Scan for the cell matching the given text and deliver its (X, Y) coordinate at center. 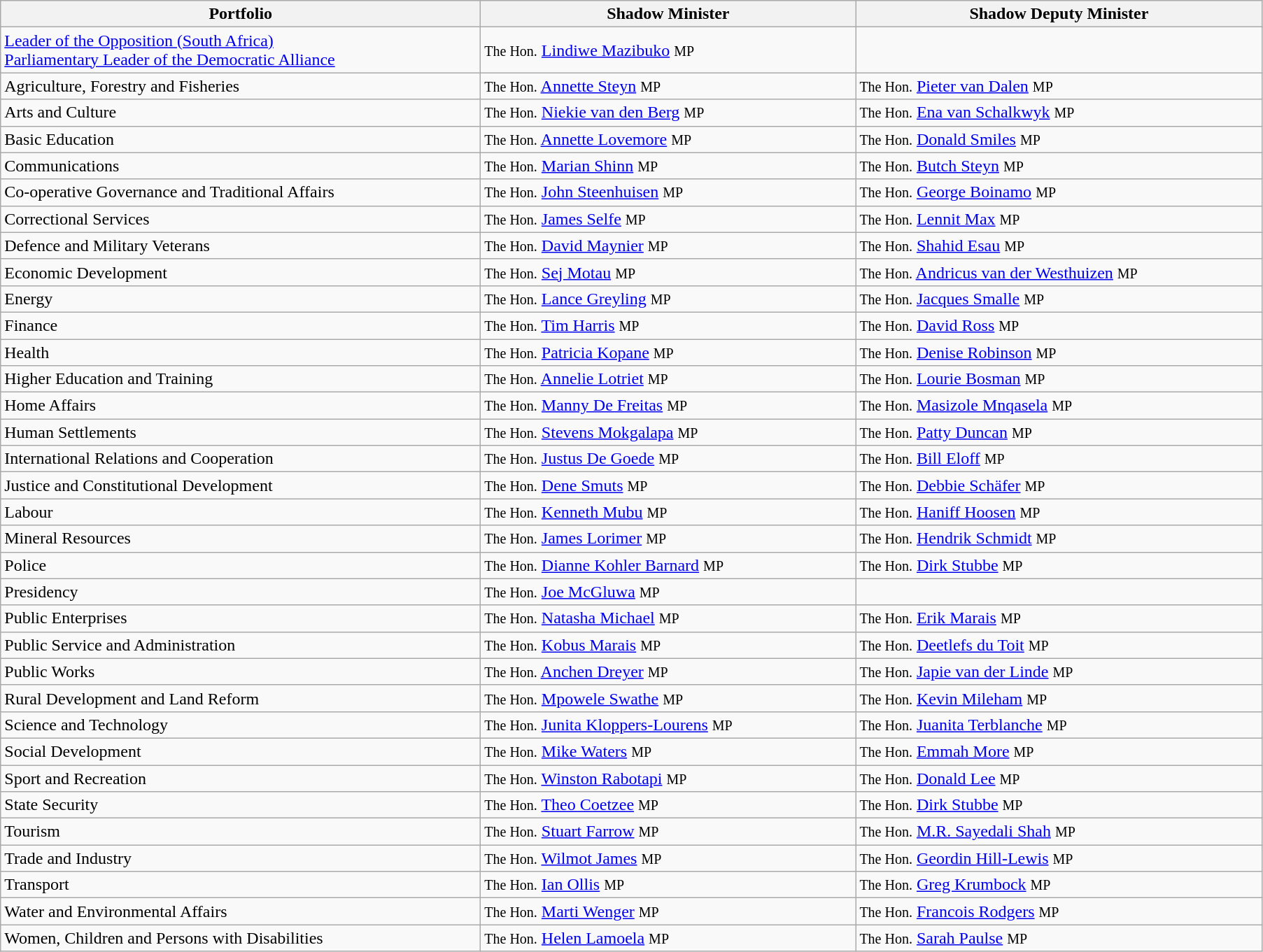
Mineral Resources (241, 539)
The Hon. Natasha Michael MP (668, 618)
The Hon. Marti Wenger MP (668, 911)
Trade and Industry (241, 858)
The Hon. Stuart Farrow MP (668, 832)
The Hon. Annelie Lotriet MP (668, 379)
The Hon. Jacques Smalle MP (1059, 299)
Health (241, 352)
The Hon. Annette Steyn MP (668, 86)
The Hon. Denise Robinson MP (1059, 352)
Communications (241, 166)
The Hon. Annette Lovemore MP (668, 139)
Labour (241, 512)
The Hon. Kevin Mileham MP (1059, 698)
Finance (241, 325)
The Hon. Manny De Freitas MP (668, 406)
The Hon. Shahid Esau MP (1059, 246)
The Hon. Bill Eloff MP (1059, 459)
Justice and Constitutional Development (241, 485)
The Hon. Stevens Mokgalapa MP (668, 432)
The Hon. Greg Krumbock MP (1059, 885)
Arts and Culture (241, 113)
The Hon. Francois Rodgers MP (1059, 911)
Transport (241, 885)
The Hon. Kenneth Mubu MP (668, 512)
The Hon. Juanita Terblanche MP (1059, 725)
The Hon. Butch Steyn MP (1059, 166)
The Hon. Dianne Kohler Barnard MP (668, 565)
Energy (241, 299)
The Hon. M.R. Sayedali Shah MP (1059, 832)
The Hon. Lance Greyling MP (668, 299)
Public Service and Administration (241, 645)
Defence and Military Veterans (241, 246)
Science and Technology (241, 725)
Public Enterprises (241, 618)
Basic Education (241, 139)
The Hon. Junita Kloppers-Lourens MP (668, 725)
The Hon. Niekie van den Berg MP (668, 113)
The Hon. Wilmot James MP (668, 858)
The Hon. Patty Duncan MP (1059, 432)
Police (241, 565)
Human Settlements (241, 432)
The Hon. Japie van der Linde MP (1059, 672)
Correctional Services (241, 219)
Presidency (241, 592)
The Hon. Helen Lamoela MP (668, 938)
The Hon. Lourie Bosman MP (1059, 379)
The Hon. Donald Lee MP (1059, 779)
Sport and Recreation (241, 779)
The Hon. Dene Smuts MP (668, 485)
Women, Children and Persons with Disabilities (241, 938)
The Hon. Sarah Paulse MP (1059, 938)
Leader of the Opposition (South Africa)Parliamentary Leader of the Democratic Alliance (241, 50)
Co-operative Governance and Traditional Affairs (241, 192)
Social Development (241, 751)
Shadow Minister (668, 14)
The Hon. Marian Shinn MP (668, 166)
Public Works (241, 672)
Tourism (241, 832)
Higher Education and Training (241, 379)
The Hon. David Ross MP (1059, 325)
Economic Development (241, 272)
Home Affairs (241, 406)
International Relations and Cooperation (241, 459)
State Security (241, 805)
The Hon. Ian Ollis MP (668, 885)
The Hon. Hendrik Schmidt MP (1059, 539)
The Hon. James Lorimer MP (668, 539)
The Hon. Winston Rabotapi MP (668, 779)
Water and Environmental Affairs (241, 911)
Portfolio (241, 14)
The Hon. Geordin Hill-Lewis MP (1059, 858)
The Hon. Theo Coetzee MP (668, 805)
The Hon. John Steenhuisen MP (668, 192)
The Hon. Justus De Goede MP (668, 459)
The Hon. Deetlefs du Toit MP (1059, 645)
The Hon. Kobus Marais MP (668, 645)
The Hon. Andricus van der Westhuizen MP (1059, 272)
The Hon. Emmah More MP (1059, 751)
The Hon. Debbie Schäfer MP (1059, 485)
The Hon. Mike Waters MP (668, 751)
The Hon. Tim Harris MP (668, 325)
Rural Development and Land Reform (241, 698)
The Hon. Sej Motau MP (668, 272)
The Hon. George Boinamo MP (1059, 192)
The Hon. Joe McGluwa MP (668, 592)
The Hon. Ena van Schalkwyk MP (1059, 113)
The Hon. David Maynier MP (668, 246)
The Hon. Lennit Max MP (1059, 219)
The Hon. Anchen Dreyer MP (668, 672)
Shadow Deputy Minister (1059, 14)
The Hon. Masizole Mnqasela MP (1059, 406)
The Hon. Donald Smiles MP (1059, 139)
The Hon. Lindiwe Mazibuko MP (668, 50)
The Hon. Erik Marais MP (1059, 618)
The Hon. Mpowele Swathe MP (668, 698)
The Hon. Haniff Hoosen MP (1059, 512)
The Hon. James Selfe MP (668, 219)
Agriculture, Forestry and Fisheries (241, 86)
The Hon. Pieter van Dalen MP (1059, 86)
The Hon. Patricia Kopane MP (668, 352)
